Search for the cell housing the specified text and yield its (x, y) center coordinate. 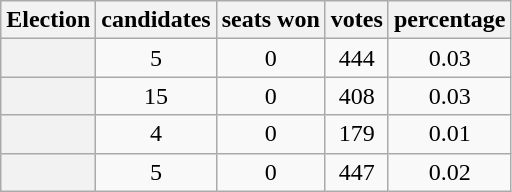
179 (356, 134)
4 (156, 134)
votes (356, 20)
percentage (450, 20)
candidates (156, 20)
0.01 (450, 134)
15 (156, 96)
0.02 (450, 172)
seats won (270, 20)
444 (356, 58)
408 (356, 96)
Election (48, 20)
447 (356, 172)
